Detect which cell encompasses the target text, then output its (x, y) center coordinate. 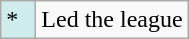
Led the league (112, 20)
* (18, 20)
